Provide the (X, Y) coordinate of the cell's center where the given text is located.  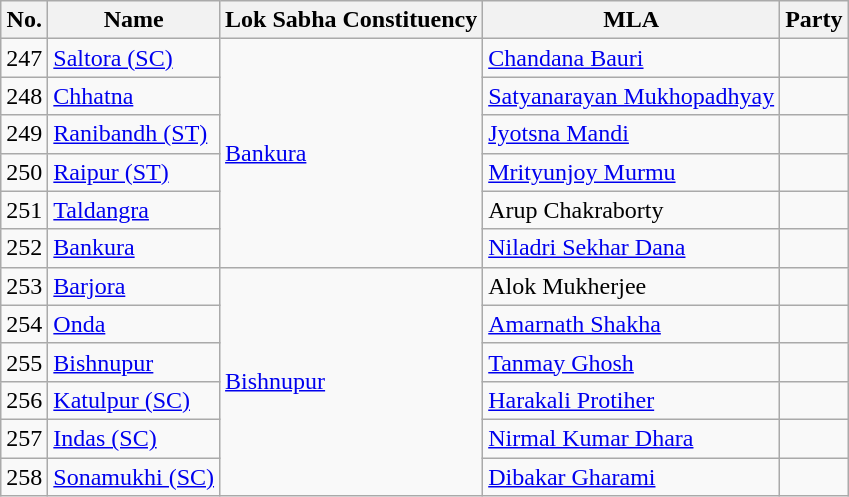
251 (24, 210)
Sonamukhi (SC) (134, 477)
Harakali Protiher (632, 400)
Onda (134, 324)
256 (24, 400)
258 (24, 477)
Jyotsna Mandi (632, 134)
Tanmay Ghosh (632, 362)
Satyanarayan Mukhopadhyay (632, 96)
254 (24, 324)
248 (24, 96)
Dibakar Gharami (632, 477)
Katulpur (SC) (134, 400)
247 (24, 58)
250 (24, 172)
Indas (SC) (134, 438)
Nirmal Kumar Dhara (632, 438)
Alok Mukherjee (632, 286)
Lok Sabha Constituency (352, 20)
MLA (632, 20)
Name (134, 20)
Raipur (ST) (134, 172)
255 (24, 362)
No. (24, 20)
Mrityunjoy Murmu (632, 172)
Chhatna (134, 96)
Amarnath Shakha (632, 324)
Party (814, 20)
257 (24, 438)
249 (24, 134)
Barjora (134, 286)
252 (24, 248)
Ranibandh (ST) (134, 134)
Arup Chakraborty (632, 210)
Saltora (SC) (134, 58)
Niladri Sekhar Dana (632, 248)
253 (24, 286)
Taldangra (134, 210)
Chandana Bauri (632, 58)
